Find where the given text appears and provide that cell's center as (x, y) coordinate. 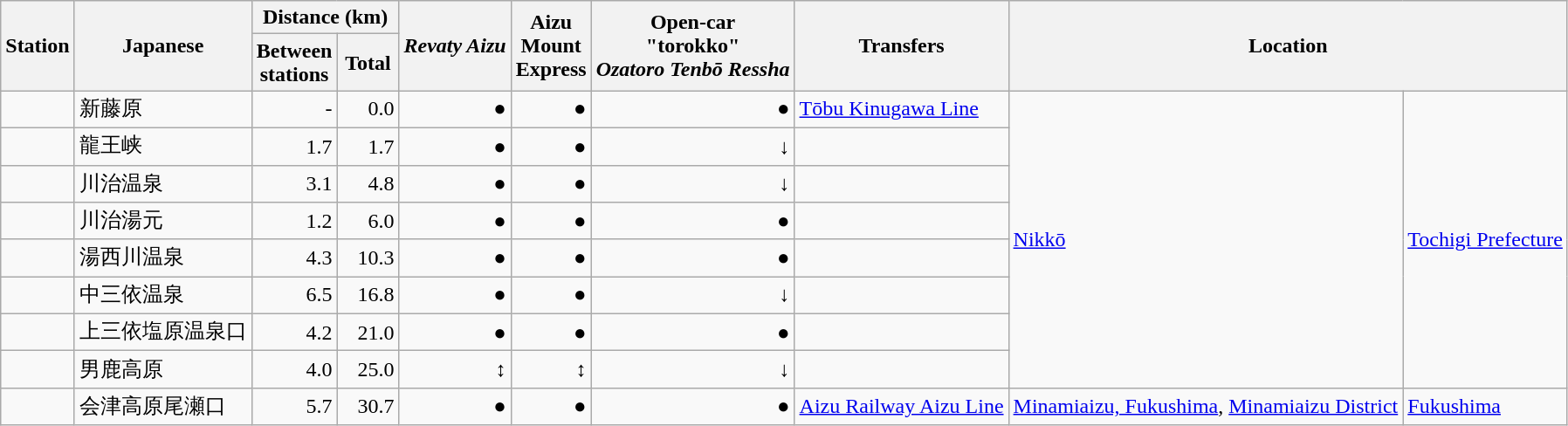
Japanese (162, 45)
Nikkō (1206, 239)
龍王峡 (162, 147)
川治湯元 (162, 222)
Aizu Railway Aizu Line (901, 407)
新藤原 (162, 110)
AizuMountExpress (551, 45)
Fukushima (1486, 407)
Location (1288, 45)
6.5 (294, 295)
Station (38, 45)
Tochigi Prefecture (1486, 239)
16.8 (368, 295)
25.0 (368, 370)
Betweenstations (294, 63)
- (294, 110)
0.0 (368, 110)
30.7 (368, 407)
21.0 (368, 332)
Total (368, 63)
1.2 (294, 222)
4.3 (294, 258)
男鹿高原 (162, 370)
4.2 (294, 332)
Transfers (901, 45)
3.1 (294, 183)
6.0 (368, 222)
5.7 (294, 407)
湯西川温泉 (162, 258)
Minamiaizu, Fukushima, Minamiaizu District (1206, 407)
10.3 (368, 258)
Tōbu Kinugawa Line (901, 110)
中三依温泉 (162, 295)
Distance (km) (325, 17)
上三依塩原温泉口 (162, 332)
Open-car"torokko"Ozatoro Tenbō Ressha (693, 45)
会津高原尾瀬口 (162, 407)
4.0 (294, 370)
Revaty Aizu (455, 45)
川治温泉 (162, 183)
4.8 (368, 183)
